Return [X, Y] of the center of cell containing provided text 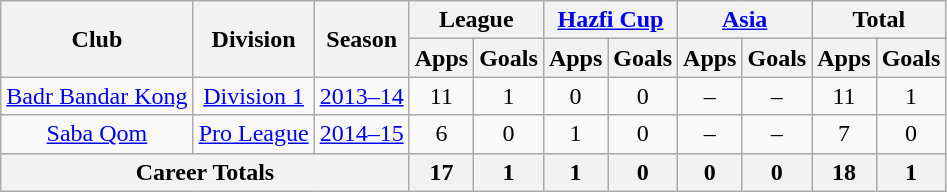
Club [97, 39]
7 [844, 134]
Division 1 [254, 96]
Season [362, 39]
2014–15 [362, 134]
Badr Bandar Kong [97, 96]
Asia [745, 20]
Saba Qom [97, 134]
2013–14 [362, 96]
17 [441, 172]
6 [441, 134]
Total [879, 20]
Division [254, 39]
Pro League [254, 134]
18 [844, 172]
League [476, 20]
Hazfi Cup [610, 20]
Career Totals [205, 172]
